Identify which cell holds the provided text, then report its [X, Y] central coordinate. 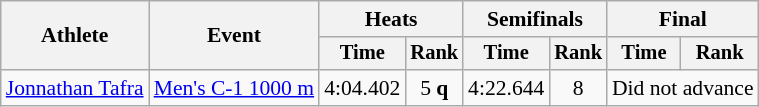
Event [234, 36]
Men's C-1 1000 m [234, 88]
Semifinals [535, 19]
Jonnathan Tafra [75, 88]
Did not advance [683, 88]
8 [578, 88]
Heats [391, 19]
5 q [434, 88]
4:04.402 [362, 88]
4:22.644 [506, 88]
Athlete [75, 36]
Final [683, 19]
